Scan for the cell matching the given text and deliver its [x, y] coordinate at center. 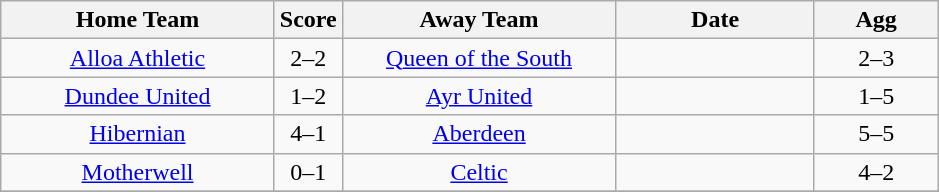
Agg [876, 20]
Alloa Athletic [138, 58]
Hibernian [138, 134]
4–1 [308, 134]
Dundee United [138, 96]
2–3 [876, 58]
1–2 [308, 96]
Aberdeen [479, 134]
5–5 [876, 134]
Queen of the South [479, 58]
Score [308, 20]
Celtic [479, 172]
Motherwell [138, 172]
Ayr United [479, 96]
Date [716, 20]
Home Team [138, 20]
Away Team [479, 20]
4–2 [876, 172]
1–5 [876, 96]
2–2 [308, 58]
0–1 [308, 172]
